Pinpoint the cell where the given text exists, returning its (X, Y) midpoint coordinate. 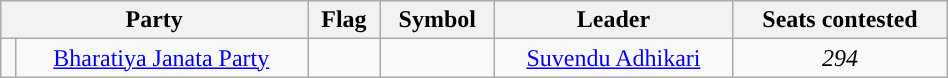
Suvendu Adhikari (614, 58)
294 (840, 58)
Symbol (437, 20)
Party (154, 20)
Flag (344, 20)
Leader (614, 20)
Seats contested (840, 20)
Bharatiya Janata Party (162, 58)
